Locate the cell with the specified text and output its [X, Y] center coordinate. 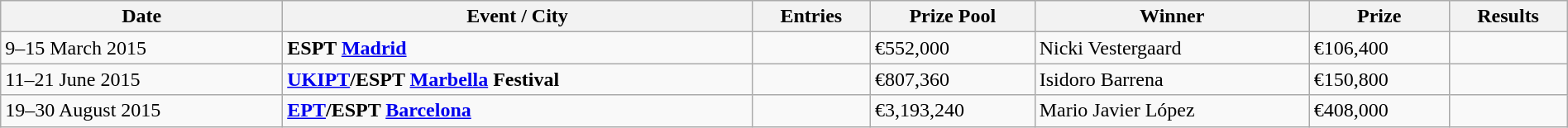
Mario Javier López [1172, 111]
€408,000 [1379, 111]
Isidoro Barrena [1172, 79]
Results [1508, 17]
Nicki Vestergaard [1172, 48]
Event / City [518, 17]
19–30 August 2015 [142, 111]
9–15 March 2015 [142, 48]
€552,000 [953, 48]
11–21 June 2015 [142, 79]
Winner [1172, 17]
EPT/ESPT Barcelona [518, 111]
Entries [810, 17]
UKIPT/ESPT Marbella Festival [518, 79]
€3,193,240 [953, 111]
€807,360 [953, 79]
Prize [1379, 17]
Date [142, 17]
ESPT Madrid [518, 48]
€150,800 [1379, 79]
Prize Pool [953, 17]
€106,400 [1379, 48]
